Extract the (X, Y) coordinate from the center of the cell holding the provided text.  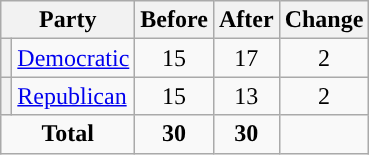
13 (246, 96)
Before (174, 20)
Party (68, 20)
Total (68, 134)
Republican (74, 96)
17 (246, 58)
Change (324, 20)
After (246, 20)
Democratic (74, 58)
